Search for the cell housing the specified text and yield its [X, Y] center coordinate. 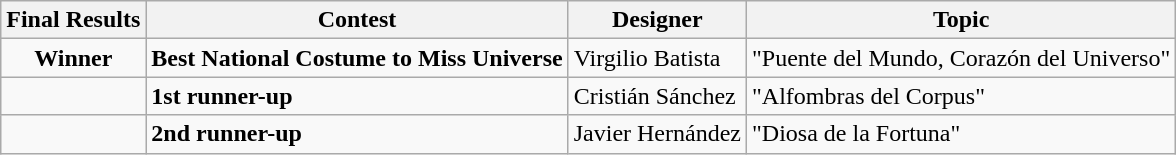
Contest [357, 20]
Javier Hernández [657, 134]
Winner [74, 58]
"Diosa de la Fortuna" [962, 134]
Designer [657, 20]
"Alfombras del Corpus" [962, 96]
1st runner-up [357, 96]
2nd runner-up [357, 134]
Cristián Sánchez [657, 96]
Topic [962, 20]
Best National Costume to Miss Universe [357, 58]
Virgilio Batista [657, 58]
Final Results [74, 20]
"Puente del Mundo, Corazón del Universo" [962, 58]
